From the cell containing the given text, extract its center point as [x, y] coordinate. 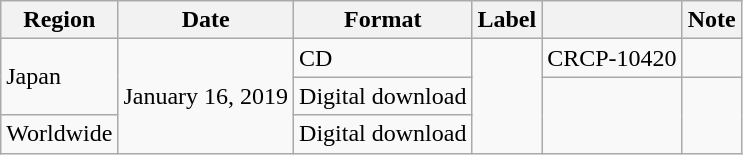
CRCP-10420 [612, 58]
Format [383, 20]
Date [206, 20]
Note [712, 20]
Label [507, 20]
Region [60, 20]
CD [383, 58]
January 16, 2019 [206, 96]
Worldwide [60, 134]
Japan [60, 77]
